Output the (x, y) coordinate of the center of the cell containing the given text.  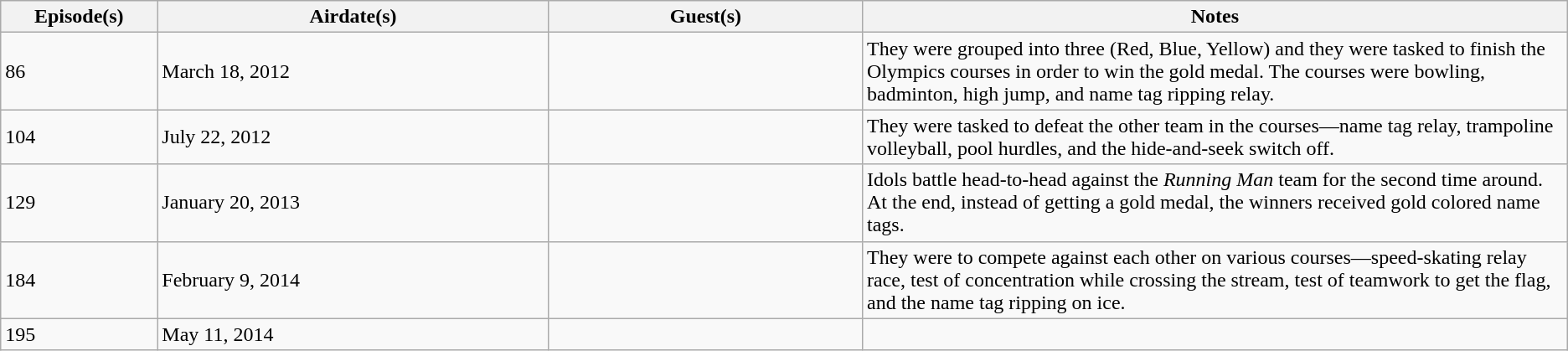
195 (79, 334)
Guest(s) (705, 17)
February 9, 2014 (353, 280)
184 (79, 280)
86 (79, 71)
July 22, 2012 (353, 137)
March 18, 2012 (353, 71)
104 (79, 137)
They were tasked to defeat the other team in the courses—name tag relay, trampoline volleyball, pool hurdles, and the hide-and-seek switch off. (1215, 137)
Airdate(s) (353, 17)
January 20, 2013 (353, 203)
May 11, 2014 (353, 334)
129 (79, 203)
Episode(s) (79, 17)
Notes (1215, 17)
